Locate the cell with the specified text and output its [X, Y] center coordinate. 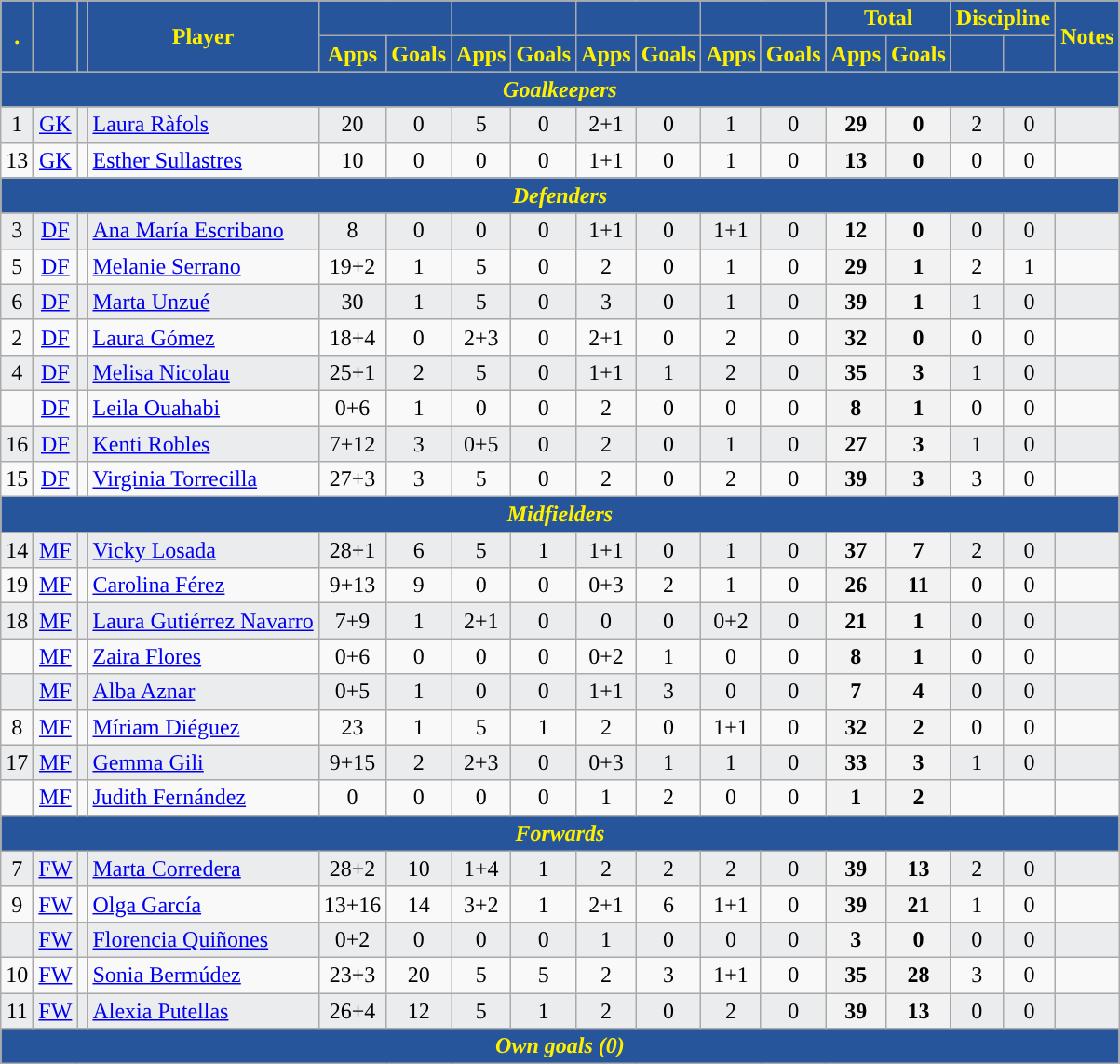
Laura Gutiérrez Navarro [203, 621]
Leila Ouahabi [203, 408]
18 [17, 621]
28+2 [352, 869]
Defenders [560, 195]
27 [856, 444]
Laura Gómez [203, 337]
Laura Ràfols [203, 125]
25+1 [352, 372]
Goalkeepers [560, 89]
27+3 [352, 479]
17 [17, 762]
7+12 [352, 444]
Midfielders [560, 515]
3+2 [481, 904]
9+15 [352, 762]
13+16 [352, 904]
Míriam Diéguez [203, 727]
Marta Corredera [203, 869]
Forwards [560, 833]
Vicky Losada [203, 550]
15 [17, 479]
Ana María Escribano [203, 231]
16 [17, 444]
Melanie Serrano [203, 266]
Carolina Férez [203, 586]
Marta Unzué [203, 302]
9+13 [352, 586]
Player [203, 36]
28+1 [352, 550]
Olga García [203, 904]
Discipline [1003, 19]
Melisa Nicolau [203, 372]
26 [856, 586]
26+4 [352, 1010]
Judith Fernández [203, 798]
23+3 [352, 975]
1+4 [481, 869]
Own goals (0) [560, 1046]
7+9 [352, 621]
Gemma Gili [203, 762]
30 [352, 302]
Total [888, 19]
Florencia Quiñones [203, 939]
28 [919, 975]
Kenti Robles [203, 444]
Notes [1087, 36]
Alba Aznar [203, 692]
19 [17, 586]
18+4 [352, 337]
Virginia Torrecilla [203, 479]
37 [856, 550]
Zaira Flores [203, 656]
Alexia Putellas [203, 1010]
. [17, 36]
19+2 [352, 266]
33 [856, 762]
23 [352, 727]
Esther Sullastres [203, 160]
Sonia Bermúdez [203, 975]
